Capture the cell that displays the provided text and extract its (x, y) central coordinate. 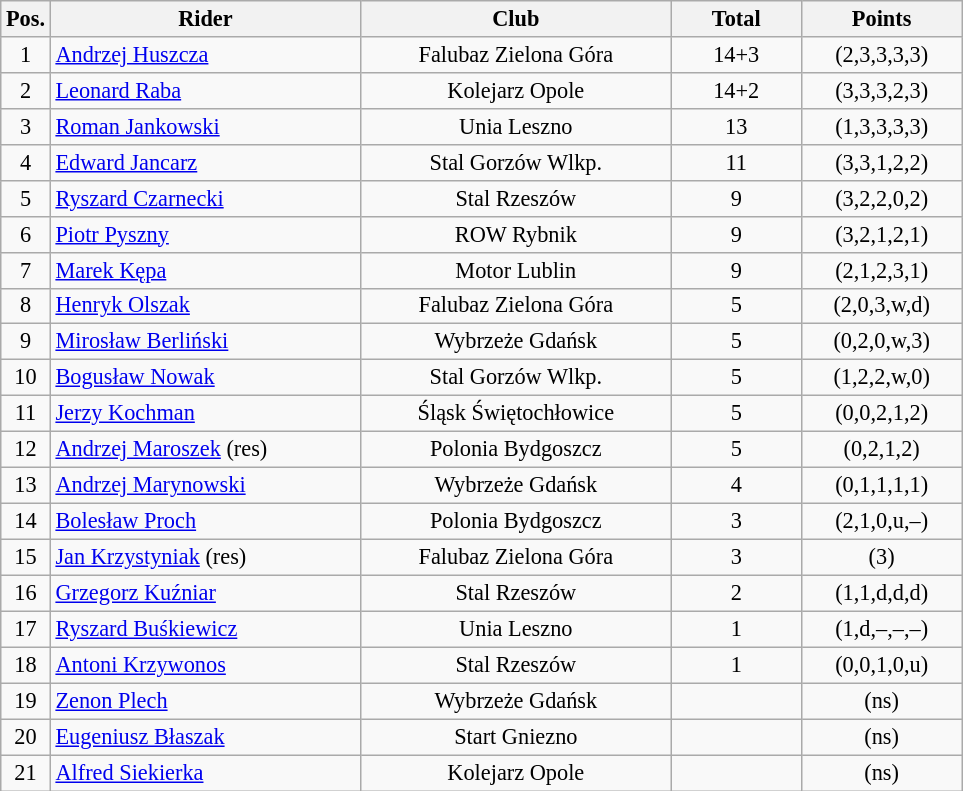
Jerzy Kochman (205, 414)
7 (26, 270)
16 (26, 593)
20 (26, 737)
Roman Jankowski (205, 126)
Edward Jancarz (205, 162)
Marek Kępa (205, 270)
(2,0,3,w,d) (881, 306)
21 (26, 773)
Leonard Raba (205, 90)
(1,d,–,–,–) (881, 629)
Eugeniusz Błaszak (205, 737)
Piotr Pyszny (205, 234)
(2,3,3,3,3) (881, 55)
Andrzej Marynowski (205, 485)
(0,2,0,w,3) (881, 342)
Points (881, 19)
ROW Rybnik (516, 234)
Andrzej Maroszek (res) (205, 450)
14+3 (736, 55)
(3,3,1,2,2) (881, 162)
(1,2,2,w,0) (881, 378)
Alfred Siekierka (205, 773)
Bolesław Proch (205, 521)
14+2 (736, 90)
14 (26, 521)
17 (26, 629)
(2,1,0,u,–) (881, 521)
15 (26, 557)
Grzegorz Kuźniar (205, 593)
Śląsk Świętochłowice (516, 414)
Total (736, 19)
Pos. (26, 19)
6 (26, 234)
(1,1,d,d,d) (881, 593)
Bogusław Nowak (205, 378)
(1,3,3,3,3) (881, 126)
Zenon Plech (205, 701)
(3) (881, 557)
Jan Krzystyniak (res) (205, 557)
Mirosław Berliński (205, 342)
(3,3,3,2,3) (881, 90)
18 (26, 665)
19 (26, 701)
Ryszard Buśkiewicz (205, 629)
12 (26, 450)
Andrzej Huszcza (205, 55)
Henryk Olszak (205, 306)
(0,0,1,0,u) (881, 665)
(0,1,1,1,1) (881, 485)
(0,2,1,2) (881, 450)
(0,0,2,1,2) (881, 414)
Antoni Krzywonos (205, 665)
Motor Lublin (516, 270)
(3,2,1,2,1) (881, 234)
Start Gniezno (516, 737)
Ryszard Czarnecki (205, 198)
Club (516, 19)
10 (26, 378)
Rider (205, 19)
(3,2,2,0,2) (881, 198)
(2,1,2,3,1) (881, 270)
8 (26, 306)
